Locate the cell with the specified text and output its (x, y) center coordinate. 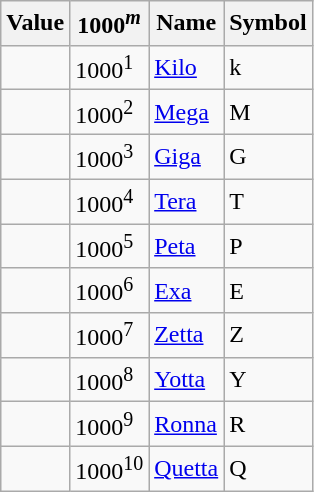
10006 (110, 290)
Kilo (186, 68)
Mega (186, 112)
10003 (110, 156)
R (268, 424)
G (268, 156)
Symbol (268, 24)
P (268, 246)
M (268, 112)
10009 (110, 424)
10002 (110, 112)
Z (268, 336)
Y (268, 380)
10001 (110, 68)
10005 (110, 246)
10008 (110, 380)
T (268, 202)
Zetta (186, 336)
Peta (186, 246)
Tera (186, 202)
k (268, 68)
1000m (110, 24)
10004 (110, 202)
Yotta (186, 380)
Quetta (186, 468)
Giga (186, 156)
Value (36, 24)
100010 (110, 468)
10007 (110, 336)
Q (268, 468)
Name (186, 24)
Ronna (186, 424)
Exa (186, 290)
E (268, 290)
